Output the [x, y] coordinate of the center of the cell containing the given text.  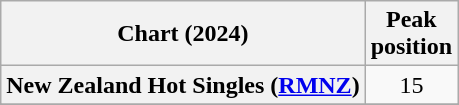
New Zealand Hot Singles (RMNZ) [183, 85]
Peakposition [411, 34]
15 [411, 85]
Chart (2024) [183, 34]
